Find where the given text appears and provide that cell's center as [X, Y] coordinate. 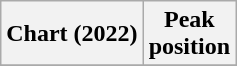
Peakposition [189, 34]
Chart (2022) [72, 34]
